Find where the given text appears and provide that cell's center as [X, Y] coordinate. 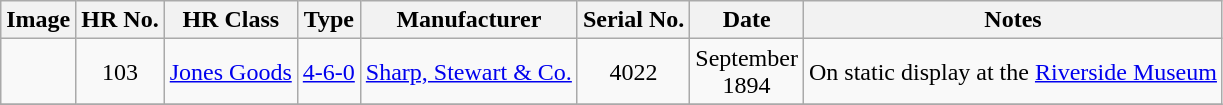
HR No. [120, 20]
Sharp, Stewart & Co. [468, 72]
On static display at the Riverside Museum [1012, 72]
103 [120, 72]
4022 [633, 72]
Serial No. [633, 20]
September1894 [747, 72]
Date [747, 20]
Manufacturer [468, 20]
HR Class [230, 20]
Type [328, 20]
Image [38, 20]
4-6-0 [328, 72]
Jones Goods [230, 72]
Notes [1012, 20]
